Provide the [x, y] coordinate of the cell's center where the given text is located.  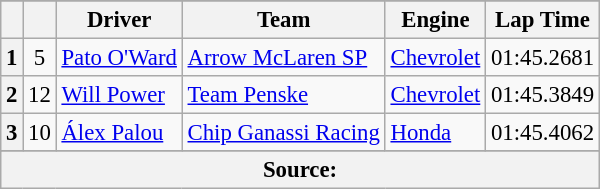
Team [284, 20]
Source: [300, 170]
Chip Ganassi Racing [284, 133]
Lap Time [543, 20]
Álex Palou [119, 133]
Team Penske [284, 95]
1 [12, 58]
Driver [119, 20]
Will Power [119, 95]
10 [40, 133]
01:45.3849 [543, 95]
01:45.2681 [543, 58]
3 [12, 133]
12 [40, 95]
01:45.4062 [543, 133]
Arrow McLaren SP [284, 58]
Pato O'Ward [119, 58]
5 [40, 58]
Honda [435, 133]
2 [12, 95]
Engine [435, 20]
